Scan for the cell matching the given text and deliver its (X, Y) coordinate at center. 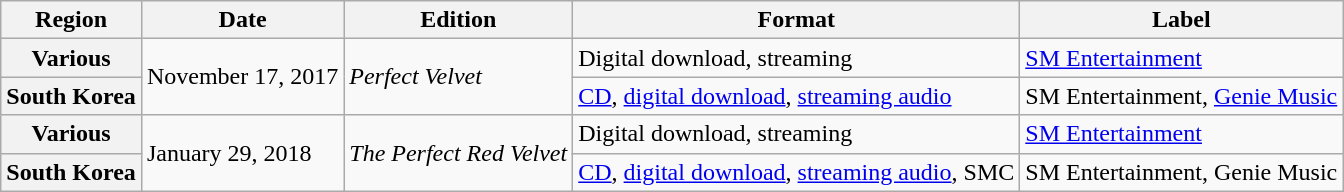
Perfect Velvet (458, 77)
Edition (458, 20)
Format (796, 20)
Date (242, 20)
CD, digital download, streaming audio, SMC (796, 172)
CD, digital download, streaming audio (796, 96)
Label (1182, 20)
January 29, 2018 (242, 153)
Region (72, 20)
November 17, 2017 (242, 77)
The Perfect Red Velvet (458, 153)
